Determine the (X, Y) coordinate at the center of the cell enclosing the given text.  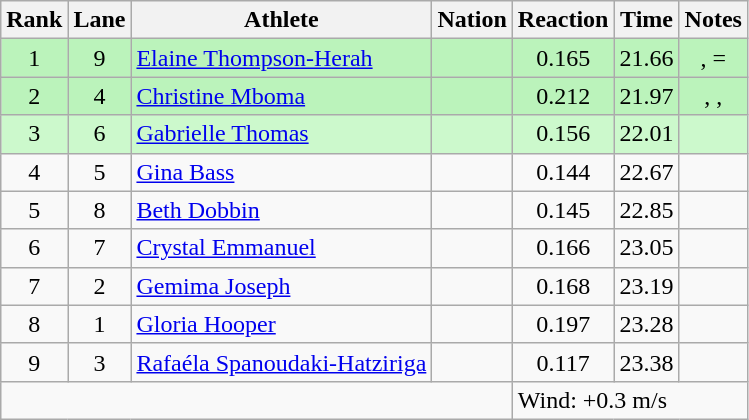
Gina Bass (282, 172)
Lane (100, 20)
Nation (472, 20)
Rafaéla Spanoudaki-Hatziriga (282, 362)
22.85 (646, 210)
0.144 (563, 172)
0.156 (563, 134)
, , (713, 96)
0.145 (563, 210)
Gemima Joseph (282, 286)
Time (646, 20)
0.168 (563, 286)
Wind: +0.3 m/s (630, 400)
23.19 (646, 286)
0.197 (563, 324)
22.01 (646, 134)
21.66 (646, 58)
Gabrielle Thomas (282, 134)
Beth Dobbin (282, 210)
0.117 (563, 362)
Crystal Emmanuel (282, 248)
, = (713, 58)
Notes (713, 20)
23.28 (646, 324)
Athlete (282, 20)
Gloria Hooper (282, 324)
22.67 (646, 172)
23.05 (646, 248)
Reaction (563, 20)
Christine Mboma (282, 96)
0.212 (563, 96)
Rank (34, 20)
23.38 (646, 362)
0.166 (563, 248)
Elaine Thompson-Herah (282, 58)
21.97 (646, 96)
0.165 (563, 58)
